For the text-containing cell, return its midpoint in [X, Y] coordinate format. 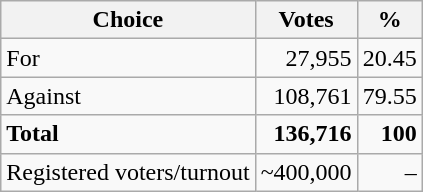
79.55 [390, 96]
– [390, 172]
20.45 [390, 58]
Total [128, 134]
136,716 [306, 134]
Against [128, 96]
Registered voters/turnout [128, 172]
~400,000 [306, 172]
Choice [128, 20]
108,761 [306, 96]
100 [390, 134]
For [128, 58]
27,955 [306, 58]
% [390, 20]
Votes [306, 20]
